Detect which cell encompasses the target text, then output its [X, Y] center coordinate. 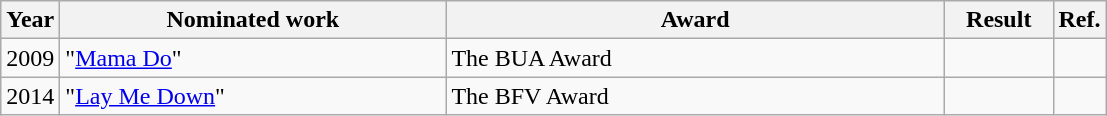
"Lay Me Down" [253, 96]
"Mama Do" [253, 58]
Result [998, 20]
Ref. [1080, 20]
The BFV Award [696, 96]
The BUA Award [696, 58]
Award [696, 20]
Year [30, 20]
2009 [30, 58]
Nominated work [253, 20]
2014 [30, 96]
